Pinpoint the cell where the given text exists, returning its (X, Y) midpoint coordinate. 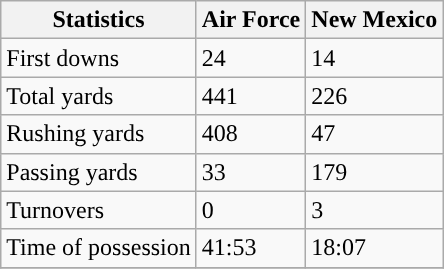
0 (250, 210)
3 (374, 210)
441 (250, 96)
47 (374, 134)
Time of possession (99, 248)
Passing yards (99, 172)
Statistics (99, 20)
41:53 (250, 248)
Total yards (99, 96)
First downs (99, 58)
14 (374, 58)
408 (250, 134)
24 (250, 58)
179 (374, 172)
18:07 (374, 248)
226 (374, 96)
Turnovers (99, 210)
New Mexico (374, 20)
Rushing yards (99, 134)
33 (250, 172)
Air Force (250, 20)
